Identify which cell holds the provided text, then report its (x, y) central coordinate. 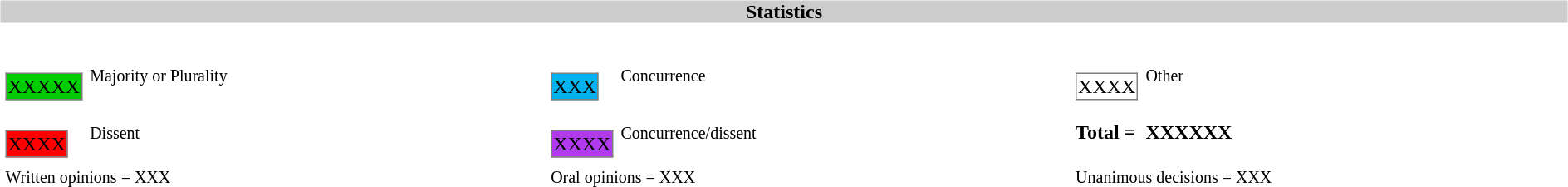
Dissent (316, 132)
Concurrence (844, 76)
Other (1354, 76)
Majority or Plurality (316, 76)
XXXXXX (1354, 132)
Concurrence/dissent (844, 132)
Statistics (784, 12)
Total = (1106, 132)
